Return the (x, y) coordinate for the center point of the cell that contains the specified text.  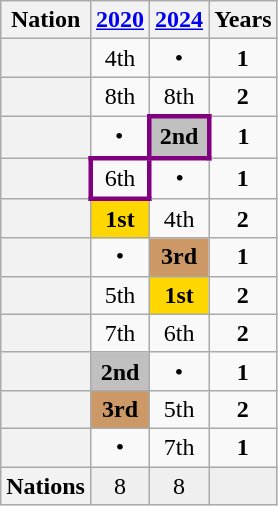
2024 (180, 20)
Nation (46, 20)
2020 (120, 20)
Years (243, 20)
Nations (46, 485)
